Return the (X, Y) coordinate for the center point of the cell that contains the specified text.  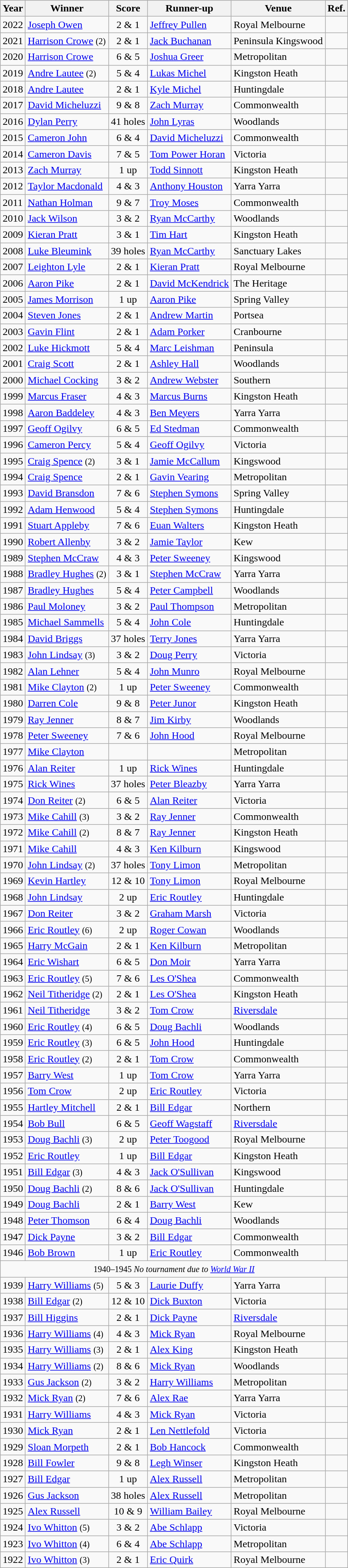
Peninsula (278, 348)
1991 (13, 526)
John Lindsay (2) (67, 865)
1989 (13, 558)
1951 (13, 1172)
Dylan Perry (67, 121)
Doug Perry (190, 655)
1934 (13, 1366)
Gus Jackson (67, 1495)
1957 (13, 1075)
1998 (13, 412)
1966 (13, 929)
Peter Thomson (67, 1220)
Len Nettlefold (190, 1430)
1955 (13, 1107)
Venue (278, 8)
1926 (13, 1495)
Eric Wishart (67, 962)
1993 (13, 493)
Harry McGain (67, 946)
Year (13, 8)
Cameron Davis (67, 154)
2007 (13, 267)
1952 (13, 1156)
Joshua Greer (190, 57)
9 & 7 (128, 203)
Mike Cahill (67, 849)
1983 (13, 655)
Darren Cole (67, 703)
Leighton Lyle (67, 267)
Sloan Morpeth (67, 1447)
Bob Brown (67, 1253)
Ref. (337, 8)
Bill Higgins (67, 1317)
Runner-up (190, 8)
Lukas Michel (190, 73)
Roger Cowan (190, 929)
John Lindsay (67, 897)
Mike Clayton (67, 752)
2011 (13, 203)
1997 (13, 428)
Marc Leishman (190, 348)
Eric Routley (3) (67, 1043)
1960 (13, 1027)
2022 (13, 25)
Marcus Burns (190, 396)
2021 (13, 41)
Bradley Hughes (2) (67, 574)
Hartley Mitchell (67, 1107)
1977 (13, 752)
Graham Marsh (190, 913)
Kyle Michel (190, 89)
38 holes (128, 1495)
Winner (67, 8)
2006 (13, 283)
Harry Williams (5) (67, 1285)
2008 (13, 251)
Anthony Houston (190, 186)
David Briggs (67, 639)
Andre Lautee (67, 89)
Nathan Holman (67, 203)
1927 (13, 1479)
Cameron Percy (67, 445)
Alex King (190, 1350)
Jamie Taylor (190, 542)
Eric Routley (6) (67, 929)
1996 (13, 445)
Luke Hickmott (67, 348)
1980 (13, 703)
Don Reiter (2) (67, 800)
39 holes (128, 251)
James Morrison (67, 299)
Ivo Whitton (4) (67, 1544)
Andrew Martin (190, 315)
Bob Bull (67, 1123)
2003 (13, 332)
1964 (13, 962)
1963 (13, 978)
Jack Wilson (67, 219)
John Lyras (190, 121)
Paul Moloney (67, 606)
1923 (13, 1544)
5 & 3 (128, 1285)
Mike Clayton (2) (67, 687)
Aaron Baddeley (67, 412)
Andrew Webster (190, 380)
1950 (13, 1188)
1937 (13, 1317)
Peter Campbell (190, 590)
2016 (13, 121)
Eric Routley (4) (67, 1027)
Neil Titheridge (2) (67, 994)
Bill Edgar (2) (67, 1301)
1939 (13, 1285)
Jamie McCallum (190, 461)
Jeffrey Pullen (190, 25)
Bob Hancock (190, 1447)
1982 (13, 671)
1931 (13, 1414)
1936 (13, 1334)
Mike Cahill (3) (67, 816)
Peninsula Kingswood (278, 41)
1985 (13, 622)
2020 (13, 57)
2000 (13, 380)
1965 (13, 946)
Eric Routley (5) (67, 978)
1986 (13, 606)
1979 (13, 720)
1999 (13, 396)
Adam Henwood (67, 510)
2004 (13, 315)
1938 (13, 1301)
Craig Spence (2) (67, 461)
David Bransdon (67, 493)
2019 (13, 73)
Taylor Macdonald (67, 186)
2005 (13, 299)
1992 (13, 510)
2018 (13, 89)
1981 (13, 687)
Bill Edgar (3) (67, 1172)
Michael Sammells (67, 622)
2017 (13, 105)
Jim Kirby (190, 720)
Sanctuary Lakes (278, 251)
2009 (13, 235)
Don Reiter (67, 913)
Ben Meyers (190, 412)
1958 (13, 1059)
Laurie Duffy (190, 1285)
1929 (13, 1447)
Steven Jones (67, 315)
1961 (13, 1011)
Bill Fowler (67, 1463)
Kevin Hartley (67, 881)
Dick Buxton (190, 1301)
1924 (13, 1528)
Jack Buchanan (190, 41)
1959 (13, 1043)
7 & 5 (128, 154)
The Heritage (278, 283)
1978 (13, 736)
Todd Sinnott (190, 170)
John Cole (190, 622)
Luke Bleumink (67, 251)
Harry Williams (3) (67, 1350)
2002 (13, 348)
1953 (13, 1140)
2015 (13, 138)
1930 (13, 1430)
1946 (13, 1253)
1995 (13, 461)
1962 (13, 994)
2014 (13, 154)
Troy Moses (190, 203)
Mike Cahill (2) (67, 833)
1990 (13, 542)
1932 (13, 1398)
Neil Titheridge (67, 1011)
1969 (13, 881)
Don Moir (190, 962)
Tim Hart (190, 235)
Peter Junor (190, 703)
1975 (13, 784)
1935 (13, 1350)
Ivo Whitton (5) (67, 1528)
1988 (13, 574)
1974 (13, 800)
10 & 9 (128, 1512)
John Munro (190, 671)
1972 (13, 833)
Peter Bleazby (190, 784)
2010 (13, 219)
Paul Thompson (190, 606)
Northern (278, 1107)
Gavin Vearing (190, 477)
1940–1945 No tournament due to World War II (174, 1269)
Ashley Hall (190, 364)
1925 (13, 1512)
1994 (13, 477)
1933 (13, 1382)
Andre Lautee (2) (67, 73)
Doug Bachli (2) (67, 1188)
2012 (13, 186)
1928 (13, 1463)
Tom Power Horan (190, 154)
2013 (13, 170)
Eric Quirk (190, 1560)
Bradley Hughes (67, 590)
Craig Scott (67, 364)
Robert Allenby (67, 542)
1968 (13, 897)
1956 (13, 1091)
Doug Bachli (3) (67, 1140)
Terry Jones (190, 639)
1976 (13, 768)
2001 (13, 364)
William Bailey (190, 1512)
1954 (13, 1123)
Gavin Flint (67, 332)
Joseph Owen (67, 25)
Portsea (278, 315)
Ivo Whitton (3) (67, 1560)
1967 (13, 913)
1984 (13, 639)
Score (128, 8)
41 holes (128, 121)
Cameron John (67, 138)
Ed Stedman (190, 428)
Craig Spence (67, 477)
Alan Lehner (67, 671)
Adam Porker (190, 332)
Harrison Crowe (67, 57)
Marcus Fraser (67, 396)
Peter Toogood (190, 1140)
1922 (13, 1560)
1987 (13, 590)
Harry Williams (4) (67, 1334)
1973 (13, 816)
John Lindsay (3) (67, 655)
Stuart Appleby (67, 526)
Mick Ryan (2) (67, 1398)
Harrison Crowe (2) (67, 41)
Geoff Wagstaff (190, 1123)
Cranbourne (278, 332)
Harry Williams (2) (67, 1366)
Euan Walters (190, 526)
1971 (13, 849)
Legh Winser (190, 1463)
1970 (13, 865)
1949 (13, 1204)
1948 (13, 1220)
Gus Jackson (2) (67, 1382)
Southern (278, 380)
Eric Routley (2) (67, 1059)
David McKendrick (190, 283)
Michael Cocking (67, 380)
Alex Rae (190, 1398)
1947 (13, 1237)
